From the cell containing the given text, extract its center point as (X, Y) coordinate. 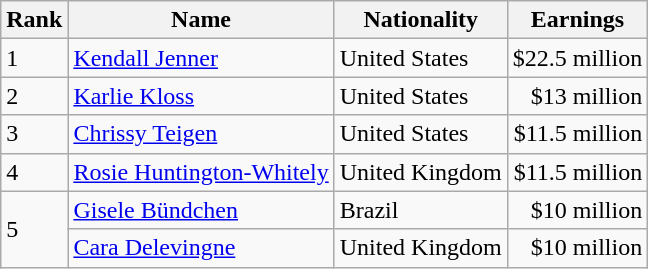
Cara Delevingne (201, 248)
Gisele Bündchen (201, 210)
Earnings (577, 20)
Rosie Huntington-Whitely (201, 172)
3 (34, 134)
Karlie Kloss (201, 96)
Chrissy Teigen (201, 134)
Nationality (420, 20)
Brazil (420, 210)
5 (34, 229)
$13 million (577, 96)
Name (201, 20)
2 (34, 96)
4 (34, 172)
Kendall Jenner (201, 58)
1 (34, 58)
Rank (34, 20)
$22.5 million (577, 58)
